Output the (x, y) coordinate of the center of the cell containing the given text.  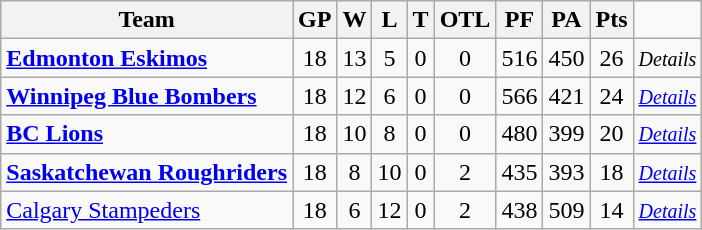
Edmonton Eskimos (147, 58)
13 (354, 58)
5 (390, 58)
566 (520, 96)
PA (566, 20)
516 (520, 58)
GP (315, 20)
435 (520, 172)
26 (612, 58)
L (390, 20)
T (420, 20)
Team (147, 20)
PF (520, 20)
Pts (612, 20)
509 (566, 210)
393 (566, 172)
20 (612, 134)
Saskatchewan Roughriders (147, 172)
OTL (465, 20)
399 (566, 134)
24 (612, 96)
421 (566, 96)
Winnipeg Blue Bombers (147, 96)
438 (520, 210)
14 (612, 210)
450 (566, 58)
480 (520, 134)
W (354, 20)
Calgary Stampeders (147, 210)
BC Lions (147, 134)
